Locate the cell with the specified text and output its (X, Y) center coordinate. 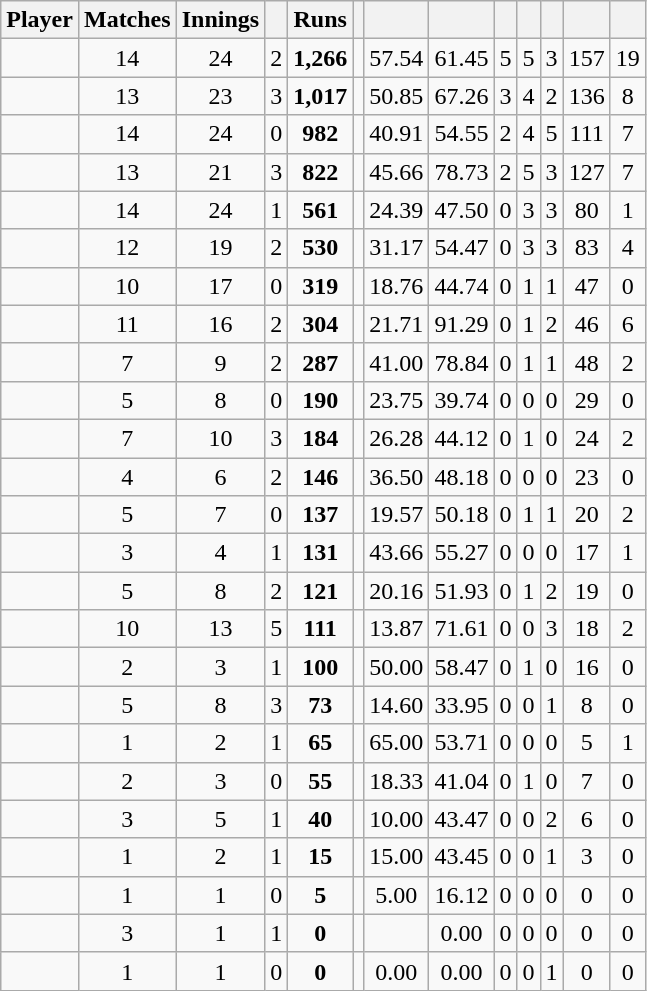
50.85 (396, 96)
65.00 (396, 743)
41.04 (462, 781)
46 (586, 324)
136 (586, 96)
33.95 (462, 705)
146 (320, 477)
29 (586, 400)
15.00 (396, 857)
47.50 (462, 210)
83 (586, 248)
36.50 (396, 477)
45.66 (396, 172)
71.61 (462, 629)
14.60 (396, 705)
24.39 (396, 210)
982 (320, 134)
73 (320, 705)
20 (586, 515)
41.00 (396, 362)
1,017 (320, 96)
67.26 (462, 96)
184 (320, 438)
31.17 (396, 248)
304 (320, 324)
127 (586, 172)
51.93 (462, 591)
26.28 (396, 438)
5.00 (396, 895)
100 (320, 667)
530 (320, 248)
54.47 (462, 248)
121 (320, 591)
822 (320, 172)
12 (127, 248)
43.45 (462, 857)
21.71 (396, 324)
39.74 (462, 400)
21 (220, 172)
137 (320, 515)
287 (320, 362)
23.75 (396, 400)
91.29 (462, 324)
55 (320, 781)
44.12 (462, 438)
65 (320, 743)
54.55 (462, 134)
61.45 (462, 58)
190 (320, 400)
48 (586, 362)
78.73 (462, 172)
Runs (320, 20)
319 (320, 286)
44.74 (462, 286)
58.47 (462, 667)
43.47 (462, 819)
78.84 (462, 362)
Matches (127, 20)
18.76 (396, 286)
1,266 (320, 58)
15 (320, 857)
80 (586, 210)
40.91 (396, 134)
20.16 (396, 591)
131 (320, 553)
47 (586, 286)
50.18 (462, 515)
50.00 (396, 667)
53.71 (462, 743)
16.12 (462, 895)
Player (40, 20)
48.18 (462, 477)
18.33 (396, 781)
18 (586, 629)
57.54 (396, 58)
55.27 (462, 553)
19.57 (396, 515)
43.66 (396, 553)
10.00 (396, 819)
9 (220, 362)
157 (586, 58)
11 (127, 324)
40 (320, 819)
561 (320, 210)
13.87 (396, 629)
Innings (220, 20)
